For the text-containing cell, return its midpoint in (X, Y) coordinate format. 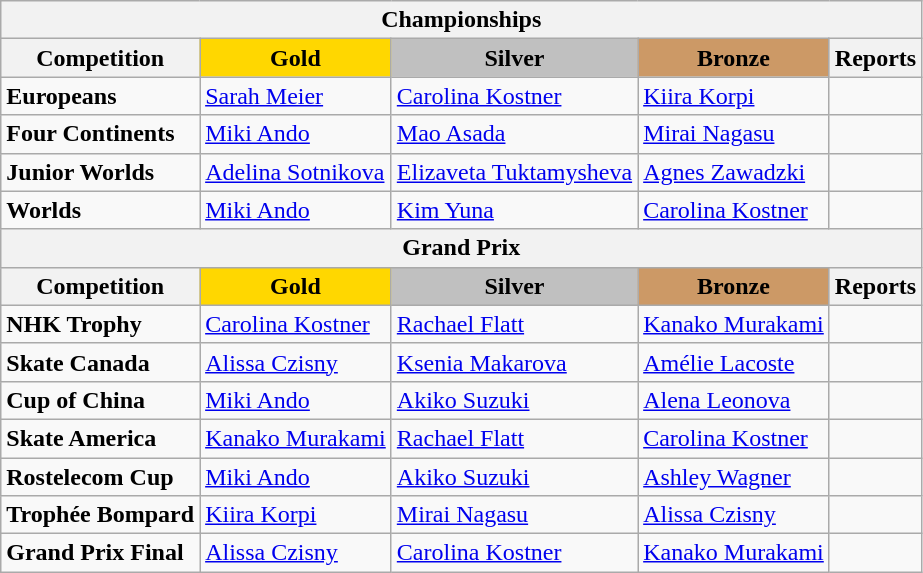
Ksenia Makarova (514, 362)
Skate America (100, 438)
Kim Yuna (514, 210)
Grand Prix Final (100, 553)
Cup of China (100, 400)
Alena Leonova (734, 400)
Skate Canada (100, 362)
Grand Prix (462, 248)
Worlds (100, 210)
Mao Asada (514, 134)
Four Continents (100, 134)
Amélie Lacoste (734, 362)
Agnes Zawadzki (734, 172)
Championships (462, 20)
Elizaveta Tuktamysheva (514, 172)
Sarah Meier (296, 96)
NHK Trophy (100, 324)
Europeans (100, 96)
Ashley Wagner (734, 477)
Adelina Sotnikova (296, 172)
Trophée Bompard (100, 515)
Rostelecom Cup (100, 477)
Junior Worlds (100, 172)
